Scan for the cell matching the given text and deliver its [x, y] coordinate at center. 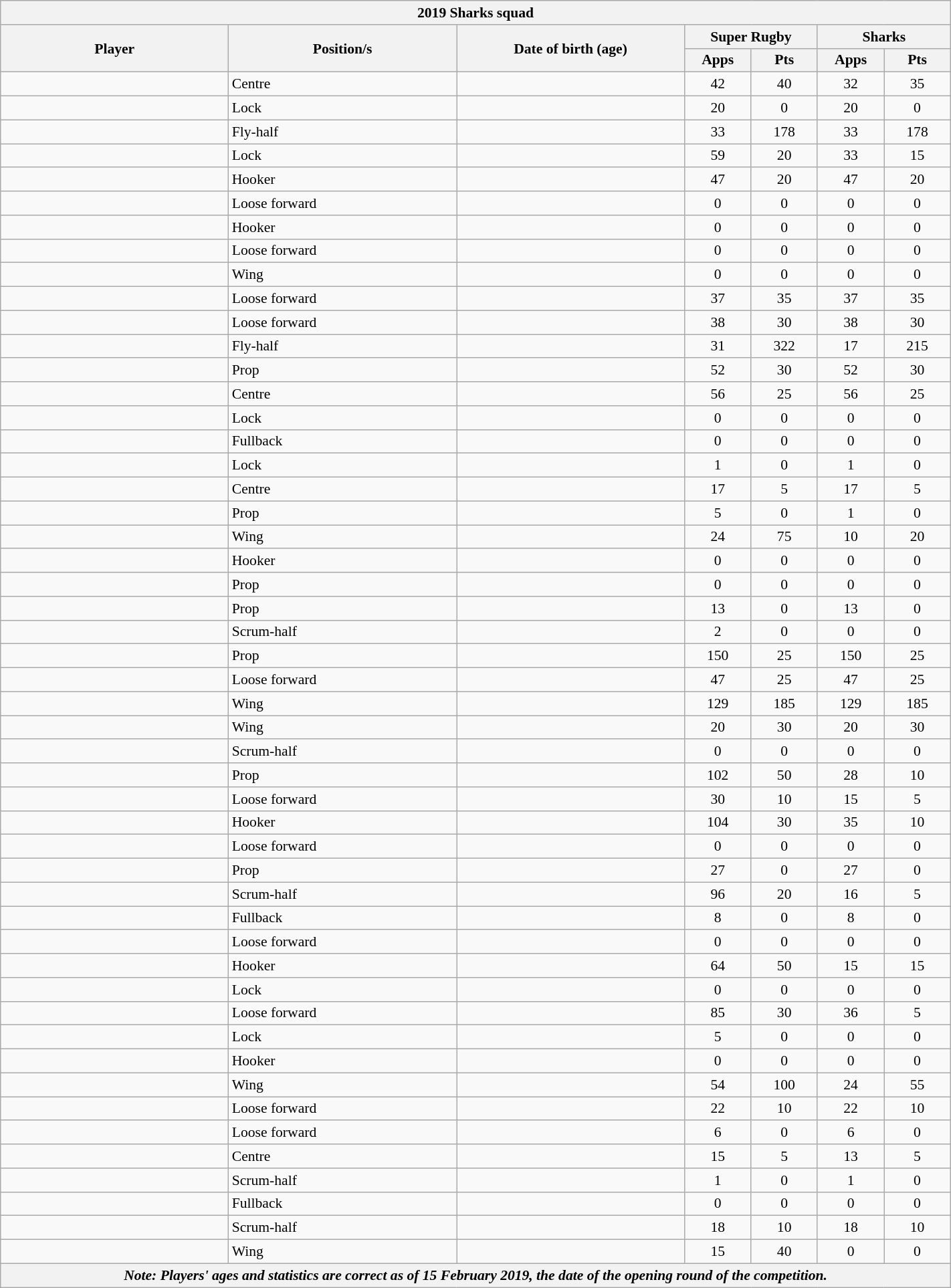
104 [718, 823]
Super Rugby [752, 37]
2019 Sharks squad [476, 13]
Player [115, 48]
Note: Players' ages and statistics are correct as of 15 February 2019, the date of the opening round of the competition. [476, 1275]
16 [851, 894]
28 [851, 775]
59 [718, 156]
102 [718, 775]
55 [918, 1085]
Date of birth (age) [571, 48]
85 [718, 1013]
96 [718, 894]
Sharks [884, 37]
64 [718, 966]
42 [718, 84]
100 [784, 1085]
2 [718, 632]
54 [718, 1085]
36 [851, 1013]
75 [784, 537]
32 [851, 84]
322 [784, 346]
31 [718, 346]
Position/s [342, 48]
215 [918, 346]
